Locate the cell with the specified text and output its (X, Y) center coordinate. 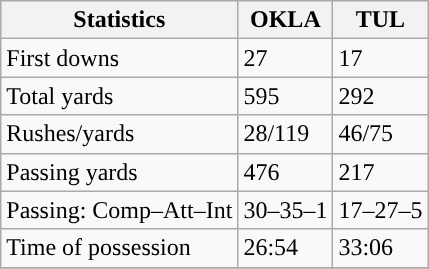
27 (286, 58)
30–35–1 (286, 210)
33:06 (380, 248)
First downs (120, 58)
217 (380, 172)
Passing yards (120, 172)
Statistics (120, 20)
28/119 (286, 134)
46/75 (380, 134)
Time of possession (120, 248)
476 (286, 172)
17 (380, 58)
17–27–5 (380, 210)
Rushes/yards (120, 134)
TUL (380, 20)
292 (380, 96)
OKLA (286, 20)
595 (286, 96)
Total yards (120, 96)
Passing: Comp–Att–Int (120, 210)
26:54 (286, 248)
